Return (x, y) of the center of cell containing provided text 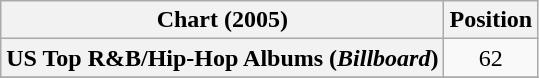
Position (491, 20)
US Top R&B/Hip-Hop Albums (Billboard) (222, 58)
Chart (2005) (222, 20)
62 (491, 58)
